Locate the cell with the specified text and output its [x, y] center coordinate. 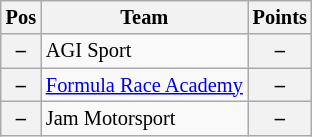
Team [144, 17]
Pos [21, 17]
Points [280, 17]
AGI Sport [144, 51]
Formula Race Academy [144, 85]
Jam Motorsport [144, 118]
